Determine the (X, Y) coordinate at the center of the cell enclosing the given text.  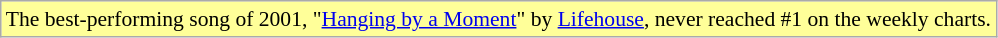
The best-performing song of 2001, "Hanging by a Moment" by Lifehouse, never reached #1 on the weekly charts. (498, 19)
